Provide the (x, y) coordinate of the cell's center where the given text is located.  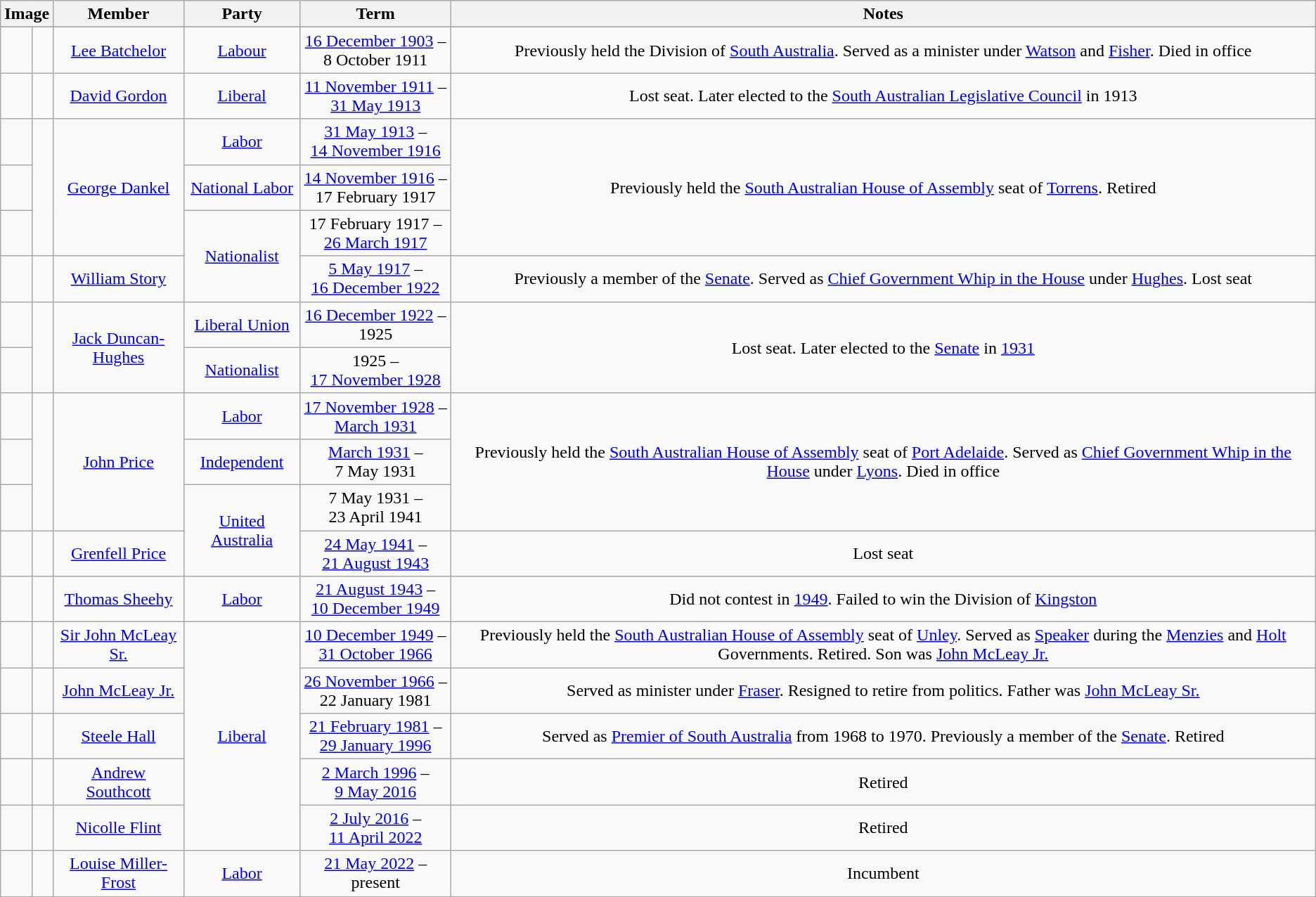
March 1931 –7 May 1931 (375, 461)
16 December 1903 –8 October 1911 (375, 51)
Party (242, 14)
Nicolle Flint (118, 828)
Thomas Sheehy (118, 599)
Lee Batchelor (118, 51)
Jack Duncan-Hughes (118, 347)
Notes (883, 14)
Previously a member of the Senate. Served as Chief Government Whip in the House under Hughes. Lost seat (883, 278)
14 November 1916 –17 February 1917 (375, 187)
Louise Miller-Frost (118, 873)
2 July 2016 –11 April 2022 (375, 828)
Steele Hall (118, 737)
George Dankel (118, 187)
24 May 1941 –21 August 1943 (375, 553)
Labour (242, 51)
21 February 1981 –29 January 1996 (375, 737)
7 May 1931 –23 April 1941 (375, 508)
Previously held the South Australian House of Assembly seat of Torrens. Retired (883, 187)
Andrew Southcott (118, 782)
16 December 1922 –1925 (375, 325)
Lost seat (883, 553)
National Labor (242, 187)
31 May 1913 –14 November 1916 (375, 142)
Liberal Union (242, 325)
Served as minister under Fraser. Resigned to retire from politics. Father was John McLeay Sr. (883, 690)
John Price (118, 461)
United Australia (242, 530)
21 May 2022 –present (375, 873)
2 March 1996 –9 May 2016 (375, 782)
10 December 1949 –31 October 1966 (375, 645)
Sir John McLeay Sr. (118, 645)
Served as Premier of South Australia from 1968 to 1970. Previously a member of the Senate. Retired (883, 737)
Image (27, 14)
21 August 1943 –10 December 1949 (375, 599)
John McLeay Jr. (118, 690)
Member (118, 14)
David Gordon (118, 96)
Term (375, 14)
17 February 1917 –26 March 1917 (375, 233)
William Story (118, 278)
11 November 1911 –31 May 1913 (375, 96)
Grenfell Price (118, 553)
Previously held the Division of South Australia. Served as a minister under Watson and Fisher. Died in office (883, 51)
1925 –17 November 1928 (375, 370)
Independent (242, 461)
17 November 1928 –March 1931 (375, 416)
26 November 1966 –22 January 1981 (375, 690)
Lost seat. Later elected to the South Australian Legislative Council in 1913 (883, 96)
Did not contest in 1949. Failed to win the Division of Kingston (883, 599)
Incumbent (883, 873)
5 May 1917 –16 December 1922 (375, 278)
Lost seat. Later elected to the Senate in 1931 (883, 347)
